From the cell containing the given text, extract its center point as [X, Y] coordinate. 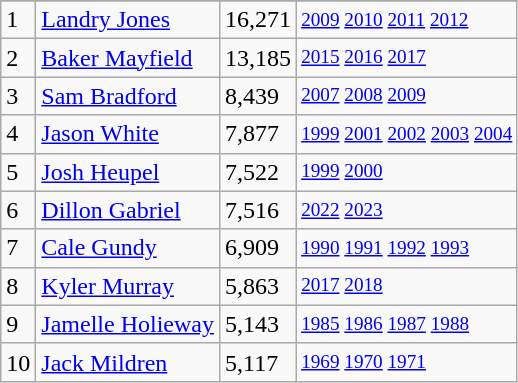
7,877 [258, 134]
6,909 [258, 248]
2007 2008 2009 [407, 96]
Jack Mildren [128, 362]
2017 2018 [407, 286]
7,522 [258, 172]
Sam Bradford [128, 96]
1999 2000 [407, 172]
9 [18, 324]
Jason White [128, 134]
8,439 [258, 96]
5,863 [258, 286]
Dillon Gabriel [128, 210]
3 [18, 96]
16,271 [258, 20]
1999 2001 2002 2003 2004 [407, 134]
2 [18, 58]
1985 1986 1987 1988 [407, 324]
2009 2010 2011 2012 [407, 20]
13,185 [258, 58]
1990 1991 1992 1993 [407, 248]
Baker Mayfield [128, 58]
1 [18, 20]
7 [18, 248]
5,117 [258, 362]
Josh Heupel [128, 172]
1969 1970 1971 [407, 362]
6 [18, 210]
4 [18, 134]
5 [18, 172]
Landry Jones [128, 20]
2015 2016 2017 [407, 58]
2022 2023 [407, 210]
7,516 [258, 210]
Cale Gundy [128, 248]
10 [18, 362]
5,143 [258, 324]
8 [18, 286]
Kyler Murray [128, 286]
Jamelle Holieway [128, 324]
